Scan for the cell matching the given text and deliver its (X, Y) coordinate at center. 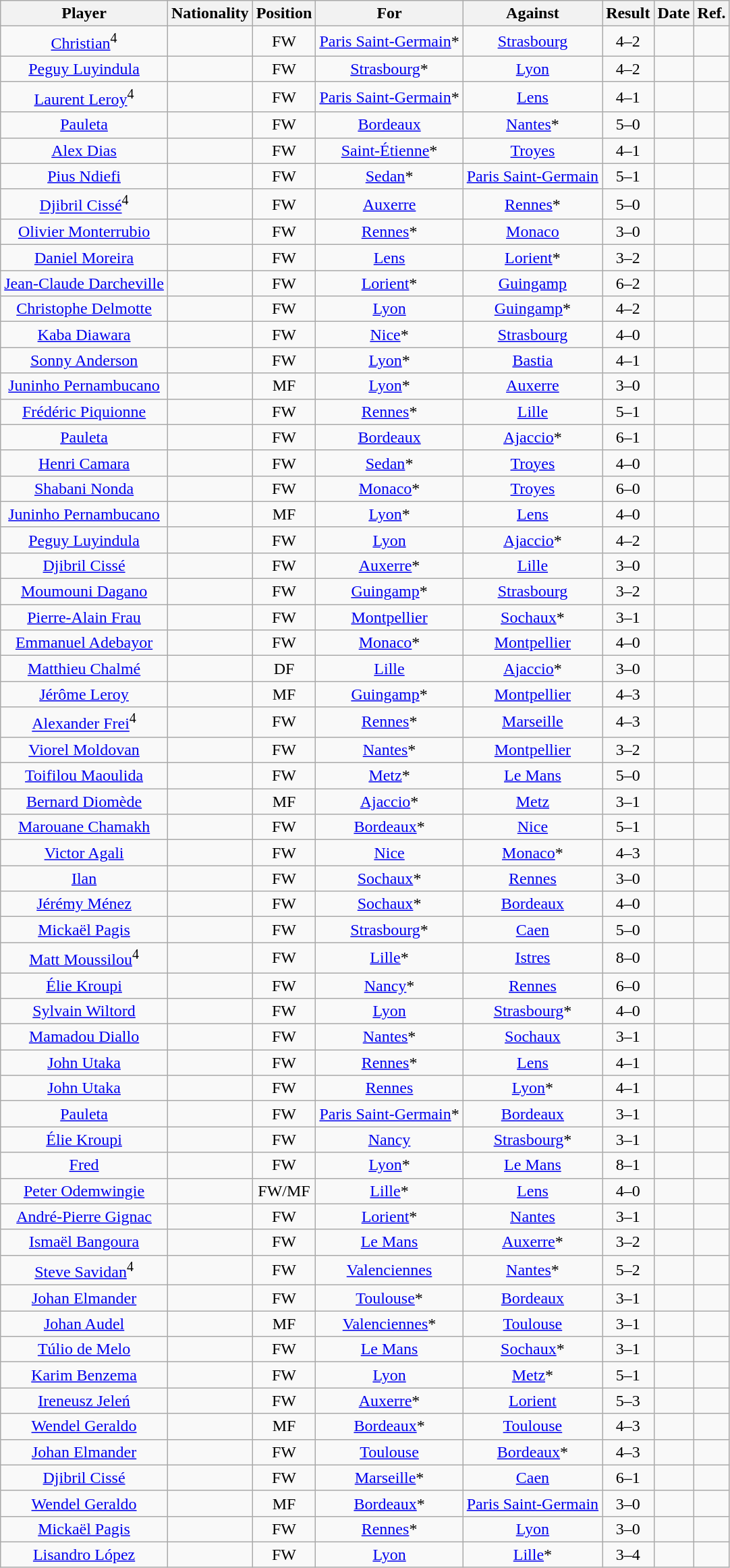
Date (673, 13)
Valenciennes (389, 1270)
8–1 (628, 1165)
Marseille* (389, 1478)
Christophe Delmotte (84, 309)
Djibril Cissé4 (84, 204)
Pierre-Alain Frau (84, 617)
FW/MF (284, 1191)
Ilan (84, 878)
Lorient (532, 1401)
Ismaël Bangoura (84, 1242)
Pius Ndiefi (84, 176)
Steve Savidan4 (84, 1270)
Nancy* (389, 986)
For (389, 13)
Guingamp (532, 283)
Nantes (532, 1216)
Jean-Claude Darcheville (84, 283)
Matt Moussilou4 (84, 958)
Peter Odemwingie (84, 1191)
Result (628, 13)
Valenciennes* (389, 1324)
Fred (84, 1165)
Nationality (210, 13)
Ref. (711, 13)
Sochaux (532, 1037)
Toulouse* (389, 1298)
6–2 (628, 283)
DF (284, 669)
Daniel Moreira (84, 258)
Frédéric Piquionne (84, 412)
Johan Audel (84, 1324)
Saint-Étienne* (389, 150)
Sylvain Wiltord (84, 1011)
Olivier Monterrubio (84, 232)
Christian4 (84, 42)
Shabani Nonda (84, 488)
Karim Benzema (84, 1375)
Bastia (532, 360)
Kaba Diawara (84, 335)
Bernard Diomède (84, 802)
Alex Dias (84, 150)
Alexander Frei4 (84, 722)
Toifilou Maoulida (84, 776)
Sonny Anderson (84, 360)
Marouane Chamakh (84, 827)
Monaco (532, 232)
3–4 (628, 1555)
Henri Camara (84, 463)
Player (84, 13)
Matthieu Chalmé (84, 669)
Against (532, 13)
Ireneusz Jeleń (84, 1401)
Emmanuel Adebayor (84, 643)
Moumouni Dagano (84, 592)
Metz (532, 802)
Túlio de Melo (84, 1349)
Nice* (389, 335)
8–0 (628, 958)
Viorel Moldovan (84, 750)
Lisandro López (84, 1555)
Jérémy Ménez (84, 904)
5–3 (628, 1401)
Position (284, 13)
Laurent Leroy4 (84, 97)
Jérôme Leroy (84, 694)
Victor Agali (84, 853)
André-Pierre Gignac (84, 1216)
Mamadou Diallo (84, 1037)
Istres (532, 958)
Marseille (532, 722)
Nancy (389, 1140)
5–2 (628, 1270)
